Return the (x, y) coordinate for the center point of the cell that contains the specified text.  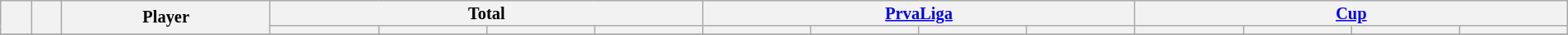
PrvaLiga (920, 13)
Cup (1351, 13)
Player (165, 17)
Total (486, 13)
